Provide the (X, Y) coordinate of the cell's center where the given text is located.  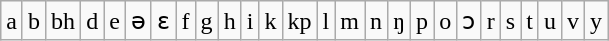
o (446, 21)
e (115, 21)
kp (300, 21)
ɔ (470, 21)
s (510, 21)
y (596, 21)
m (350, 21)
i (250, 21)
n (376, 21)
a (12, 21)
k (270, 21)
g (206, 21)
u (550, 21)
f (186, 21)
v (574, 21)
h (230, 21)
bh (64, 21)
t (530, 21)
ŋ (400, 21)
ə (138, 21)
r (490, 21)
p (422, 21)
ɛ (164, 21)
d (92, 21)
l (326, 21)
b (34, 21)
